Identify which cell holds the provided text, then report its [x, y] central coordinate. 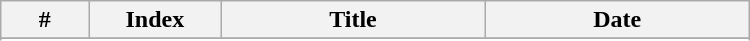
Date [617, 20]
Index [155, 20]
# [45, 20]
Title [353, 20]
